Search for the cell housing the specified text and yield its (X, Y) center coordinate. 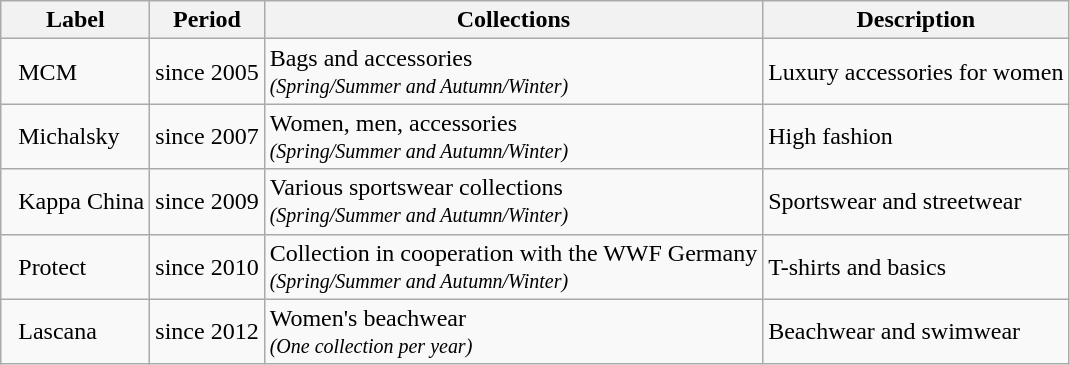
since 2009 (207, 202)
Luxury accessories for women (916, 72)
since 2007 (207, 136)
since 2005 (207, 72)
since 2012 (207, 332)
Protect (76, 266)
since 2010 (207, 266)
Period (207, 20)
Women's beachwear(One collection per year) (514, 332)
High fashion (916, 136)
Women, men, accessories (Spring/Summer and Autumn/Winter) (514, 136)
Bags and accessories (Spring/Summer and Autumn/Winter) (514, 72)
Description (916, 20)
Various sportswear collections (Spring/Summer and Autumn/Winter) (514, 202)
Collection in cooperation with the WWF Germany(Spring/Summer and Autumn/Winter) (514, 266)
Beachwear and swimwear (916, 332)
T-shirts and basics (916, 266)
Sportswear and streetwear (916, 202)
Kappa China (76, 202)
Collections (514, 20)
MCM (76, 72)
Label (76, 20)
Lascana (76, 332)
Michalsky (76, 136)
